Determine the (x, y) coordinate at the center of the cell enclosing the given text.  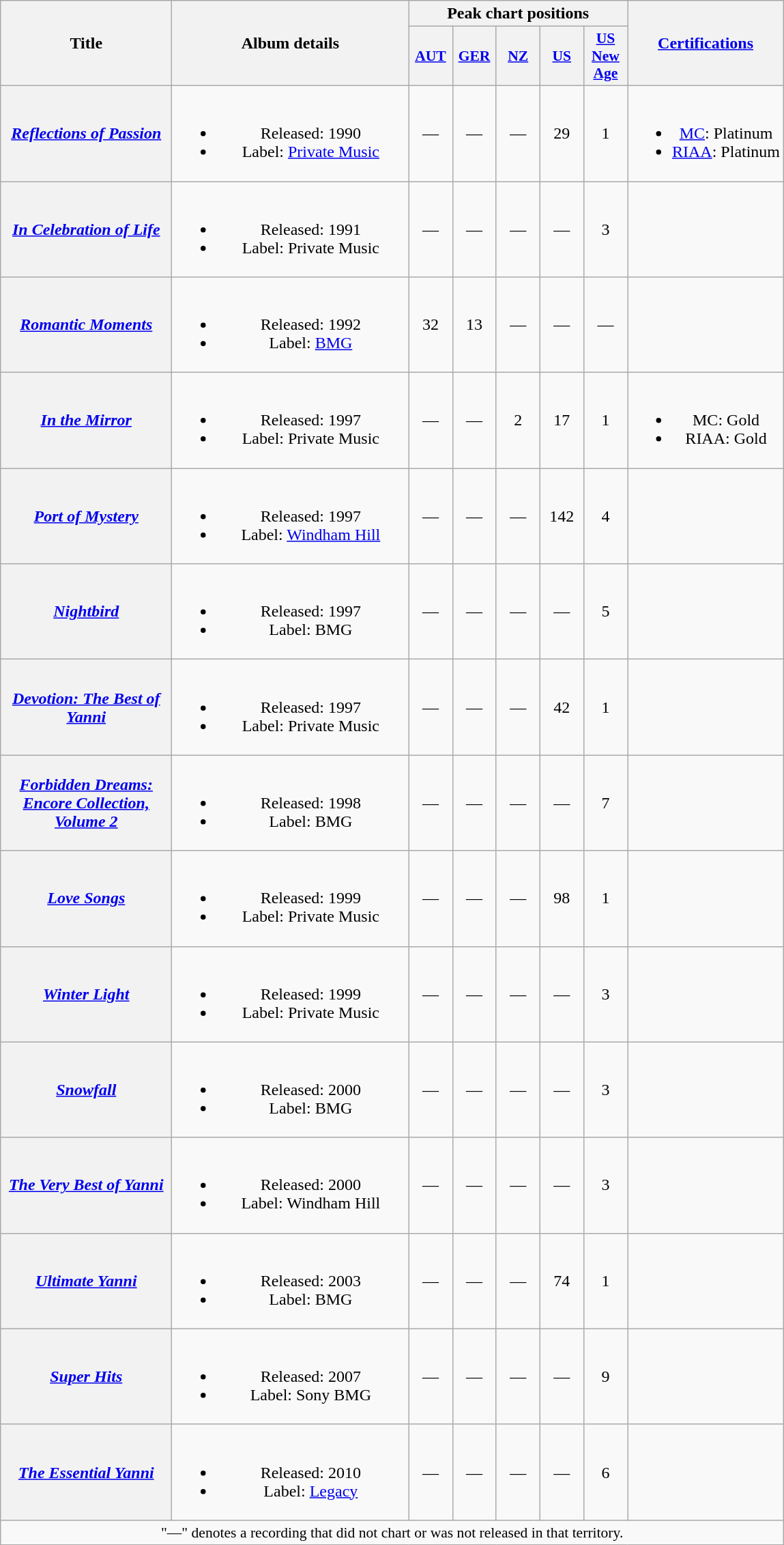
MC: PlatinumRIAA: Platinum (706, 133)
9 (605, 1376)
32 (431, 325)
29 (562, 133)
"—" denotes a recording that did not chart or was not released in that territory. (392, 1532)
Forbidden Dreams: Encore Collection, Volume 2 (86, 803)
6 (605, 1472)
Port of Mystery (86, 516)
Released: 1998Label: BMG (291, 803)
Romantic Moments (86, 325)
Released: 2000Label: BMG (291, 1090)
17 (562, 421)
Reflections of Passion (86, 133)
Released: 2000Label: Windham Hill (291, 1185)
AUT (431, 56)
Released: 2010Label: Legacy (291, 1472)
Released: 1997Label: Windham Hill (291, 516)
Winter Light (86, 994)
Love Songs (86, 898)
Released: 2003Label: BMG (291, 1281)
Certifications (706, 44)
Title (86, 44)
USNew Age (605, 56)
Snowfall (86, 1090)
Released: 1991Label: Private Music (291, 229)
The Very Best of Yanni (86, 1185)
The Essential Yanni (86, 1472)
GER (474, 56)
4 (605, 516)
98 (562, 898)
Nightbird (86, 612)
Devotion: The Best of Yanni (86, 707)
US (562, 56)
142 (562, 516)
Ultimate Yanni (86, 1281)
In Celebration of Life (86, 229)
42 (562, 707)
5 (605, 612)
Super Hits (86, 1376)
Released: 2007Label: Sony BMG (291, 1376)
2 (518, 421)
7 (605, 803)
13 (474, 325)
Released: 1992Label: BMG (291, 325)
Album details (291, 44)
Released: 1990Label: Private Music (291, 133)
NZ (518, 56)
MC: GoldRIAA: Gold (706, 421)
Peak chart positions (519, 14)
74 (562, 1281)
Released: 1997Label: BMG (291, 612)
In the Mirror (86, 421)
